Determine the (x, y) coordinate at the center of the cell enclosing the given text.  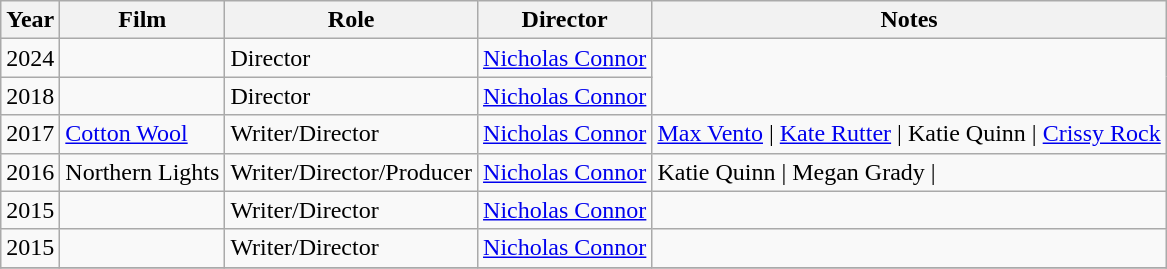
Northern Lights (142, 172)
Writer/Director/Producer (352, 172)
Cotton Wool (142, 134)
Max Vento | Kate Rutter | Katie Quinn | Crissy Rock (909, 134)
Year (30, 20)
Notes (909, 20)
Katie Quinn | Megan Grady | (909, 172)
Film (142, 20)
2024 (30, 58)
2016 (30, 172)
2018 (30, 96)
2017 (30, 134)
Role (352, 20)
